Return the [X, Y] coordinate for the center point of the cell that contains the specified text.  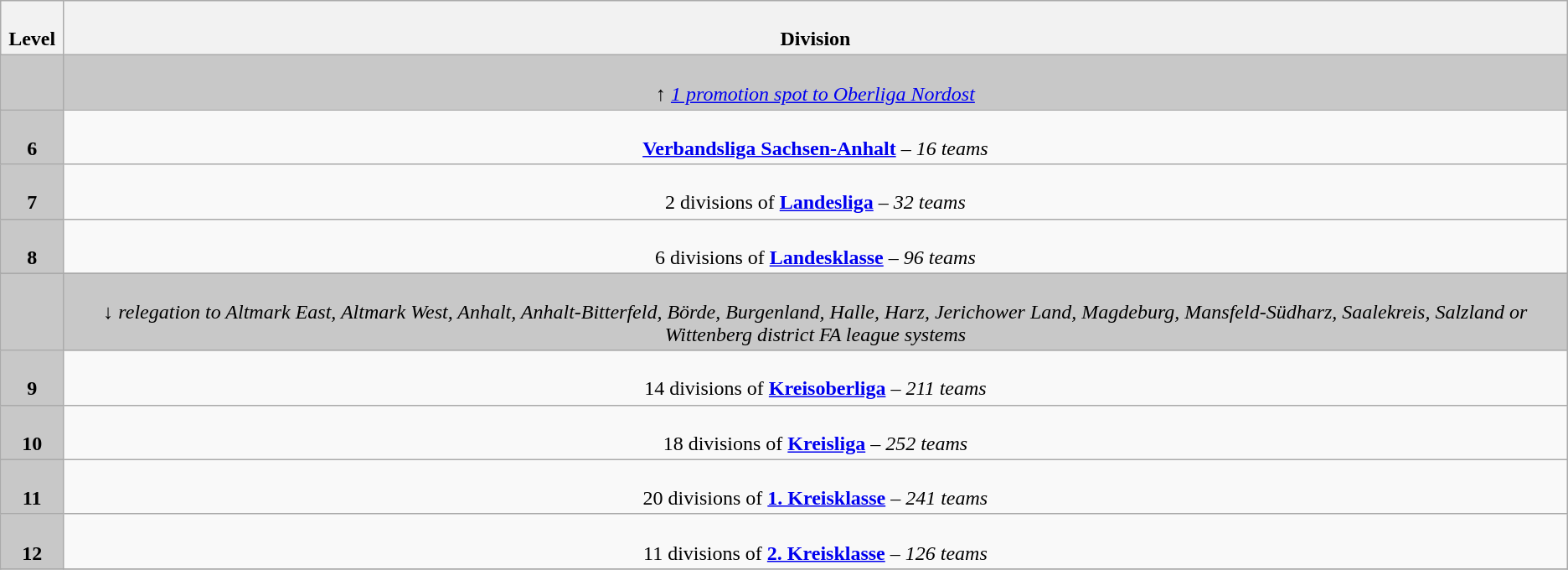
14 divisions of Kreisoberliga – 211 teams [816, 377]
11 divisions of 2. Kreisklasse – 126 teams [816, 541]
Verbandsliga Sachsen-Anhalt – 16 teams [816, 137]
2 divisions of Landesliga – 32 teams [816, 191]
9 [32, 377]
7 [32, 191]
11 [32, 486]
20 divisions of 1. Kreisklasse – 241 teams [816, 486]
6 [32, 137]
6 divisions of Landesklasse – 96 teams [816, 246]
Level [32, 28]
18 divisions of Kreisliga – 252 teams [816, 433]
10 [32, 433]
12 [32, 541]
↑ 1 promotion spot to Oberliga Nordost [816, 82]
Division [816, 28]
8 [32, 246]
